Scan for the cell matching the given text and deliver its (X, Y) coordinate at center. 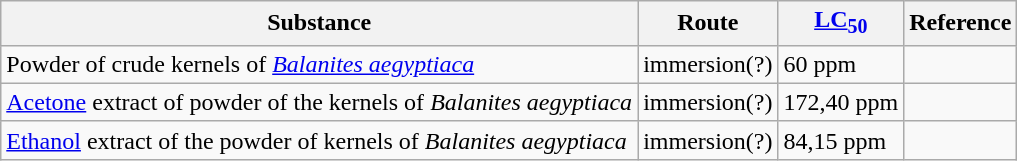
84,15 ppm (841, 140)
Ethanol extract of the powder of kernels of Balanites aegyptiaca (320, 140)
Route (708, 23)
Powder of crude kernels of Balanites aegyptiaca (320, 64)
Acetone extract of powder of the kernels of Balanites aegyptiaca (320, 102)
60 ppm (841, 64)
172,40 ppm (841, 102)
Reference (960, 23)
Substance (320, 23)
LC50 (841, 23)
